Return the [x, y] coordinate for the center point of the cell that contains the specified text.  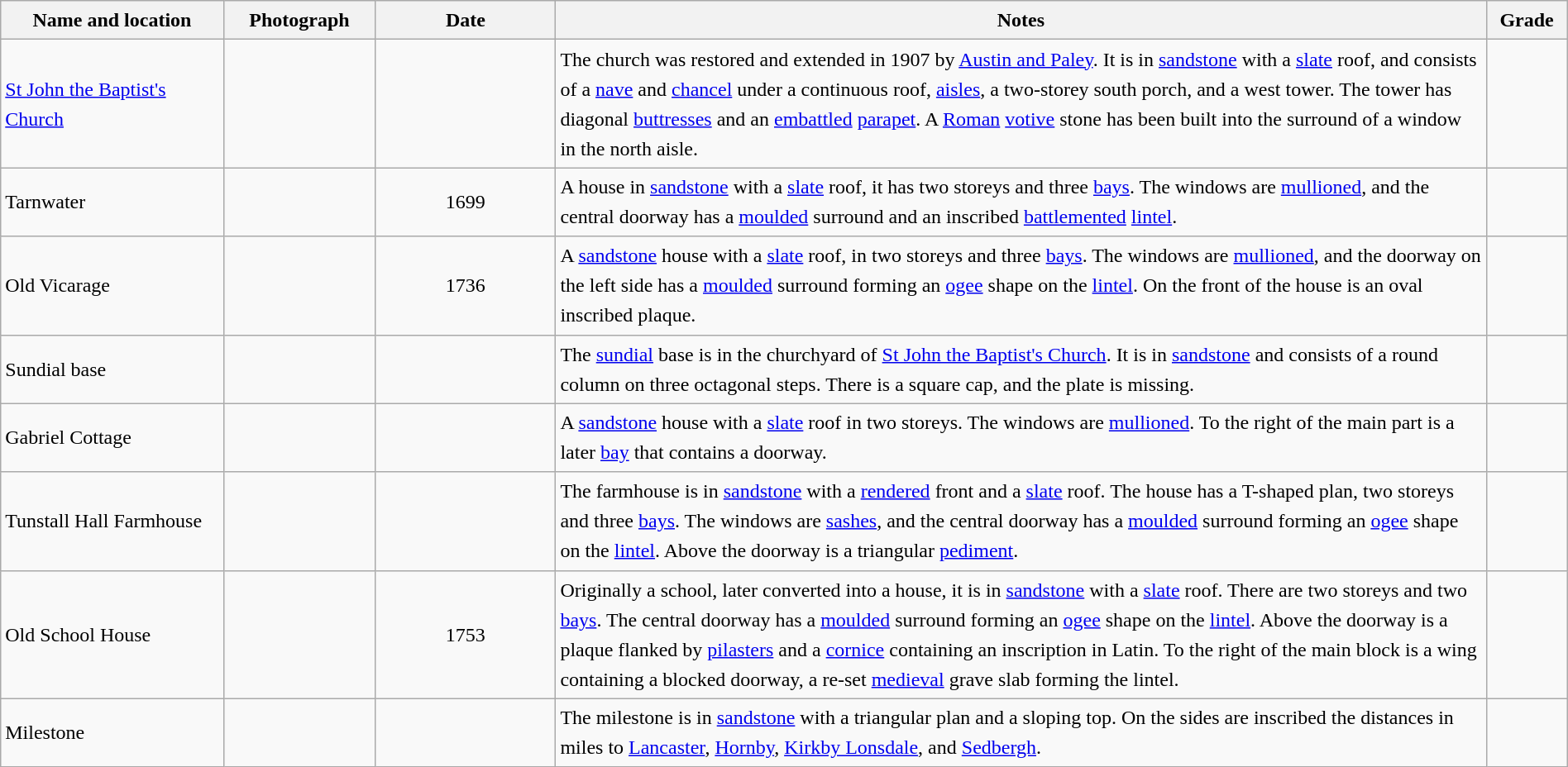
Grade [1527, 20]
1753 [466, 635]
Photograph [299, 20]
Old Vicarage [112, 286]
1699 [466, 202]
Tarnwater [112, 202]
Sundial base [112, 369]
Notes [1021, 20]
Gabriel Cottage [112, 438]
St John the Baptist's Church [112, 104]
1736 [466, 286]
Name and location [112, 20]
Date [466, 20]
A sandstone house with a slate roof in two storeys. The windows are mullioned. To the right of the main part is a later bay that contains a doorway. [1021, 438]
Old School House [112, 635]
Tunstall Hall Farmhouse [112, 521]
Milestone [112, 732]
